Extract the (X, Y) coordinate from the center of the cell holding the provided text.  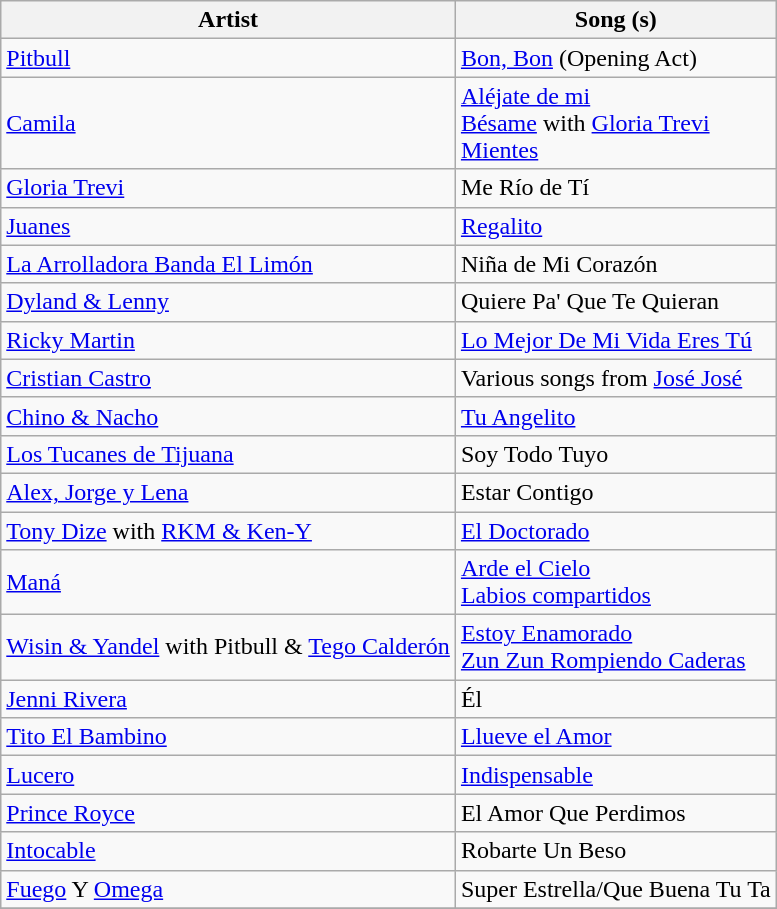
Chino & Nacho (228, 416)
Tito El Bambino (228, 737)
Arde el Cielo Labios compartidos (616, 582)
Robarte Un Beso (616, 851)
Dyland & Lenny (228, 302)
Camila (228, 123)
Gloria Trevi (228, 188)
Various songs from José José (616, 378)
Me Río de Tí (616, 188)
Jenni Rivera (228, 699)
Fuego Y Omega (228, 889)
Quiere Pa' Que Te Quieran (616, 302)
Super Estrella/Que Buena Tu Ta (616, 889)
Estoy Enamorado Zun Zun Rompiendo Caderas (616, 648)
Soy Todo Tuyo (616, 454)
Él (616, 699)
Intocable (228, 851)
Wisin & Yandel with Pitbull & Tego Calderón (228, 648)
El Amor Que Perdimos (616, 813)
Los Tucanes de Tijuana (228, 454)
Lucero (228, 775)
Aléjate de mi Bésame with Gloria Trevi Mientes (616, 123)
El Doctorado (616, 531)
Bon, Bon (Opening Act) (616, 58)
Ricky Martin (228, 340)
Pitbull (228, 58)
Maná (228, 582)
Artist (228, 20)
Lo Mejor De Mi Vida Eres Tú (616, 340)
Alex, Jorge y Lena (228, 492)
Niña de Mi Corazón (616, 264)
Regalito (616, 226)
Llueve el Amor (616, 737)
Juanes (228, 226)
Estar Contigo (616, 492)
Cristian Castro (228, 378)
La Arrolladora Banda El Limón (228, 264)
Prince Royce (228, 813)
Tony Dize with RKM & Ken-Y (228, 531)
Indispensable (616, 775)
Tu Angelito (616, 416)
Song (s) (616, 20)
